Detect which cell encompasses the target text, then output its [X, Y] center coordinate. 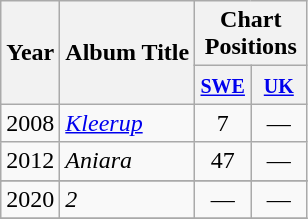
7 [223, 123]
2012 [30, 161]
Year [30, 52]
2 [128, 199]
Aniara [128, 161]
Chart Positions [251, 34]
2020 [30, 199]
UK [279, 85]
Kleerup [128, 123]
47 [223, 161]
SWE [223, 85]
Album Title [128, 52]
2008 [30, 123]
